Search for the cell housing the specified text and yield its [X, Y] center coordinate. 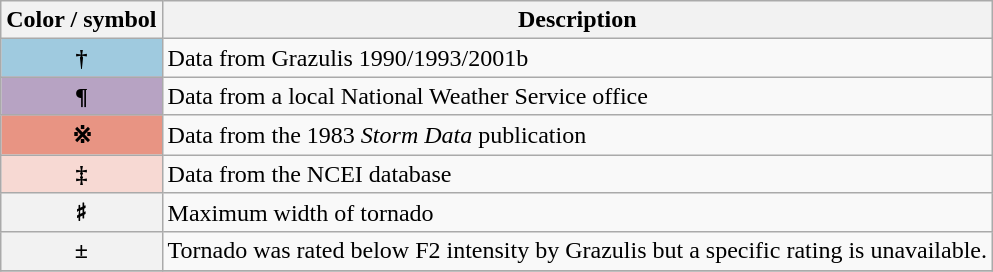
‡ [82, 173]
♯ [82, 213]
Data from Grazulis 1990/1993/2001b [578, 58]
Description [578, 20]
Data from the 1983 Storm Data publication [578, 135]
¶ [82, 96]
Data from the NCEI database [578, 173]
Color / symbol [82, 20]
† [82, 58]
Maximum width of tornado [578, 213]
± [82, 251]
Tornado was rated below F2 intensity by Grazulis but a specific rating is unavailable. [578, 251]
Data from a local National Weather Service office [578, 96]
※ [82, 135]
